From the cell containing the given text, extract its center point as (X, Y) coordinate. 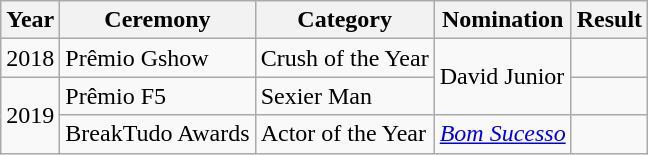
Prêmio Gshow (158, 58)
Prêmio F5 (158, 96)
Ceremony (158, 20)
Actor of the Year (344, 134)
Sexier Man (344, 96)
2019 (30, 115)
Crush of the Year (344, 58)
Category (344, 20)
Year (30, 20)
Nomination (502, 20)
Result (609, 20)
2018 (30, 58)
Bom Sucesso (502, 134)
BreakTudo Awards (158, 134)
David Junior (502, 77)
